Output the (x, y) coordinate of the center of the cell containing the given text.  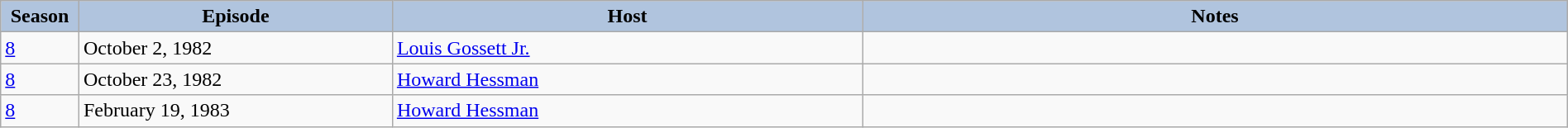
Episode (235, 17)
Host (627, 17)
Season (40, 17)
Louis Gossett Jr. (627, 48)
February 19, 1983 (235, 111)
October 2, 1982 (235, 48)
Notes (1216, 17)
October 23, 1982 (235, 79)
